Return (X, Y) of the center of cell containing provided text 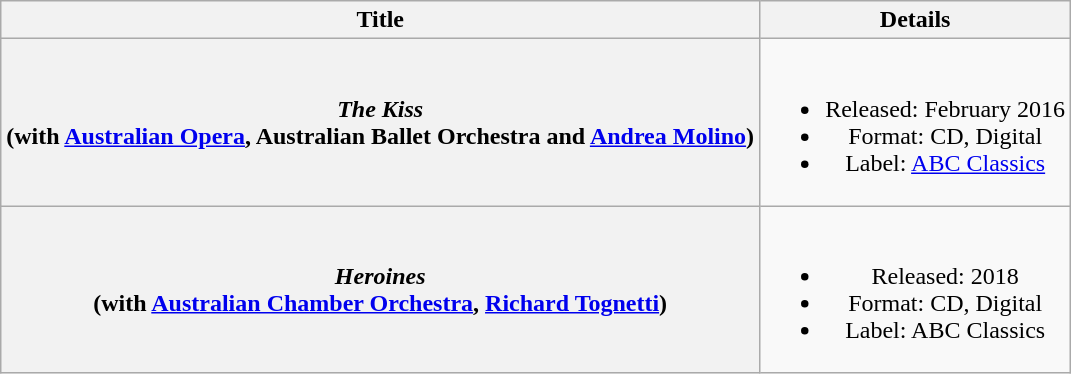
Details (916, 20)
Heroines (with Australian Chamber Orchestra, Richard Tognetti) (380, 290)
The Kiss (with Australian Opera, Australian Ballet Orchestra and Andrea Molino) (380, 122)
Released: 2018Format: CD, DigitalLabel: ABC Classics (916, 290)
Title (380, 20)
Released: February 2016Format: CD, DigitalLabel: ABC Classics (916, 122)
